Extract the [x, y] coordinate from the center of the cell holding the provided text.  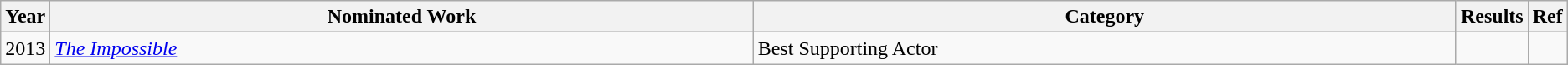
Best Supporting Actor [1104, 48]
Ref [1548, 17]
Year [25, 17]
Category [1104, 17]
The Impossible [402, 48]
Nominated Work [402, 17]
2013 [25, 48]
Results [1492, 17]
